For the text-containing cell, return its midpoint in (X, Y) coordinate format. 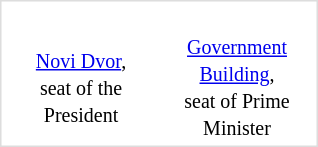
Novi Dvor,seat of the President (80, 73)
Government Building,seat of Prime Minister (236, 73)
